Provide the (X, Y) coordinate of the cell's center where the given text is located.  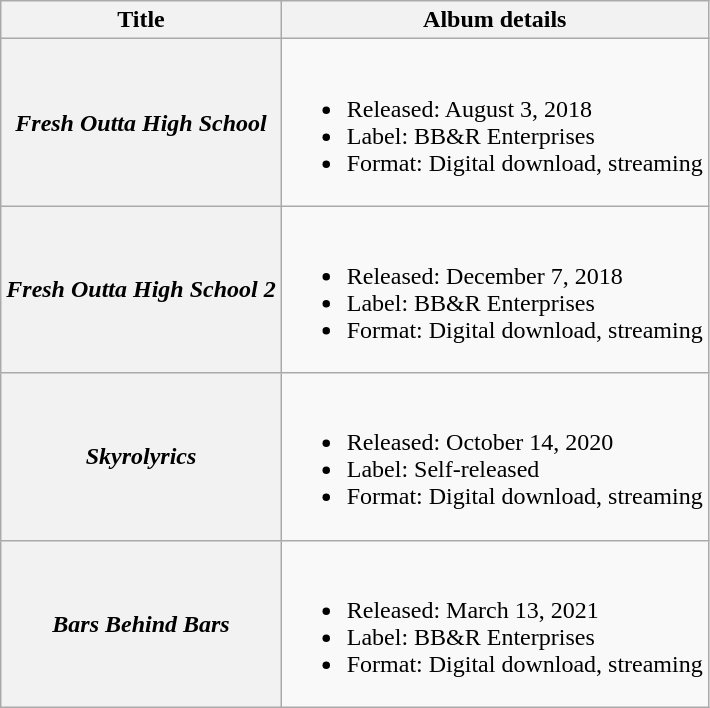
Fresh Outta High School (141, 122)
Released: March 13, 2021Label: BB&R EnterprisesFormat: Digital download, streaming (494, 624)
Released: December 7, 2018Label: BB&R EnterprisesFormat: Digital download, streaming (494, 290)
Title (141, 20)
Released: October 14, 2020Label: Self-releasedFormat: Digital download, streaming (494, 456)
Fresh Outta High School 2 (141, 290)
Bars Behind Bars (141, 624)
Skyrolyrics (141, 456)
Album details (494, 20)
Released: August 3, 2018Label: BB&R EnterprisesFormat: Digital download, streaming (494, 122)
